Provide the (x, y) coordinate of the cell's center where the given text is located.  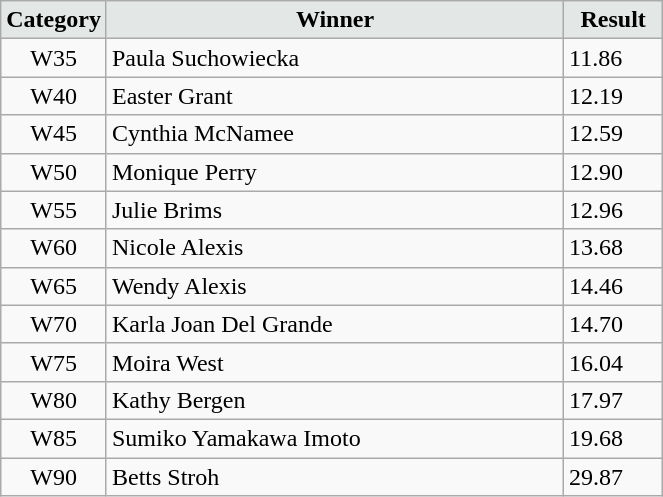
Wendy Alexis (334, 286)
W90 (54, 477)
11.86 (614, 58)
19.68 (614, 438)
W70 (54, 324)
W45 (54, 134)
W80 (54, 400)
29.87 (614, 477)
Paula Suchowiecka (334, 58)
14.70 (614, 324)
Sumiko Yamakawa Imoto (334, 438)
Monique Perry (334, 172)
Betts Stroh (334, 477)
13.68 (614, 248)
Moira West (334, 362)
W50 (54, 172)
Winner (334, 20)
W60 (54, 248)
Kathy Bergen (334, 400)
Julie Brims (334, 210)
Cynthia McNamee (334, 134)
12.19 (614, 96)
Karla Joan Del Grande (334, 324)
12.96 (614, 210)
14.46 (614, 286)
W85 (54, 438)
Category (54, 20)
W55 (54, 210)
16.04 (614, 362)
Nicole Alexis (334, 248)
Easter Grant (334, 96)
12.59 (614, 134)
17.97 (614, 400)
12.90 (614, 172)
W75 (54, 362)
W35 (54, 58)
Result (614, 20)
W65 (54, 286)
W40 (54, 96)
